Pinpoint the cell where the given text exists, returning its [x, y] midpoint coordinate. 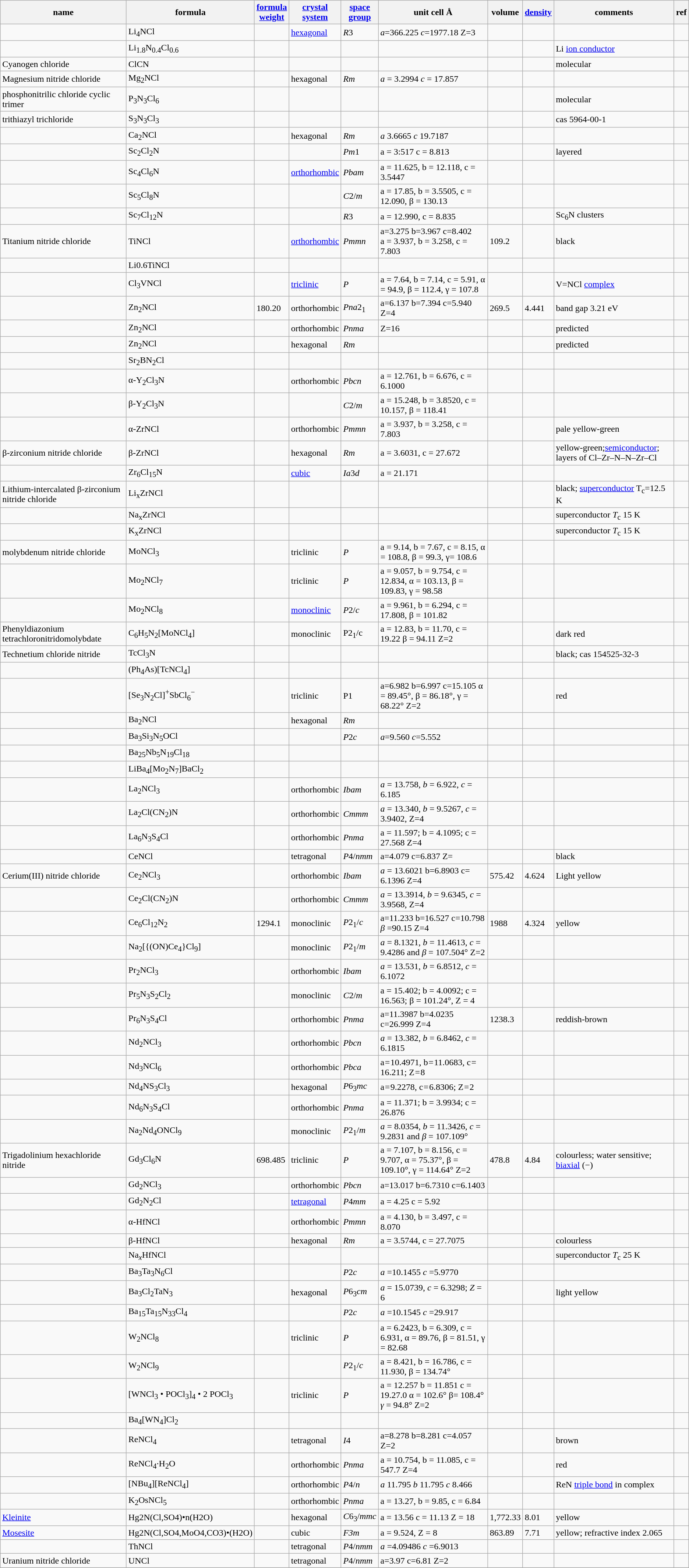
colourless; water sensitive; biaxial (−) [614, 1160]
Ba25Nb5N19Cl18 [190, 753]
black; cas 154525-32-3 [614, 654]
a = 13.340, b = 9.5267, c = 3.9402, Z=4 [433, 813]
W2NCl9 [190, 1366]
pale yellow-green [614, 429]
a = 11.371; b = 3.9934; c = 26.876 [433, 1107]
a = 8.0354, b = 11.3426, c = 9.2831 and β = 107.109° [433, 1131]
ReNCl4·H2O [190, 1465]
CeNCl [190, 857]
a =10.1455 c =5.9770 [433, 1272]
a=11.233 b=16.527 c=10.798 β =90.15 Z=4 [433, 923]
Magnesium nitride chloride [63, 79]
P4mm [360, 1201]
Pm1 [360, 152]
Li1.8N0.4Cl0.6 [190, 49]
formula [190, 13]
a = 3.2994 c = 17.857 [433, 79]
Phenyldiazonium tetrachloronitridomolybdate [63, 634]
Pr5N3S2Cl2 [190, 995]
TiNCl [190, 241]
Z=16 [433, 328]
a = 3.6031, c = 27.672 [433, 453]
α-ZrNCl [190, 429]
Ba3Si3N5OCl [190, 737]
Na2[{(ON)Ce4}Cl9] [190, 947]
P4/n [360, 1485]
a = 3.5744, c = 27.7075 [433, 1241]
La2Cl(CN2)N [190, 813]
Ba3Cl2TaN3 [190, 1293]
a = 9.057, b = 9.754, c = 12.834, α = 103.13, β = 109.83, γ = 98.58 [433, 581]
Sc7Cl12N [190, 216]
β-ZrNCl [190, 453]
Ca2NCl [190, 135]
a=9.560 c=5.552 [433, 737]
β-HfNCl [190, 1241]
Mo2NCl7 [190, 581]
Hg2N(Cl,SO4)•n(H2O) [190, 1517]
a = 13.3914, b = 9.6345, c = 3.9568, Z=4 [433, 900]
NaxZrNCl [190, 516]
a = 8.421, b = 16.786, c = 11.930, β = 134.74° [433, 1366]
a = 7.64, b = 7.14, c = 5.91, α = 94.9, β = 112.4, γ = 107.8 [433, 284]
Ce6Cl12N2 [190, 923]
dark red [614, 634]
a=11.3987 b=4.0235 c=26.999 Z=4 [433, 1019]
575.42 [505, 875]
180.20 [272, 308]
a = 15.402; b = 4.0092; c = 16.563; β = 101.24°, Z = 4 [433, 995]
Uranium nitride chloride [63, 1561]
a = 15.248, b = 3.8520, c = 10.157, β = 118.41 [433, 405]
spacegroup [360, 13]
a = 11.625, b = 12.118, c = 3.5447 [433, 172]
Ba3Ta3N6Cl [190, 1272]
Pbca [360, 1067]
trithiazyl trichloride [63, 119]
Cyanogen chloride [63, 64]
density [538, 13]
Technetium chloride nitride [63, 654]
a = 13.6021 b=6.8903 c= 6.1396 Z=4 [433, 875]
a = 10.754, b = 11.085, c = 547.7 Z=4 [433, 1465]
a = 11.597; b = 4.1095; c = 27.568 Z=4 [433, 838]
4.324 [538, 923]
Sc2Cl2N [190, 152]
Li4NCl [190, 32]
Zr6Cl15N [190, 473]
Nd4NS3Cl3 [190, 1087]
yellow-green;semiconductor; layers of Cl–Zr–N–N–Zr–Cl [614, 453]
4.624 [538, 875]
TcCl3N [190, 654]
a = 6.2423, b = 6.309, c = 6.931, α = 89.76, β = 81.51, γ = 82.68 [433, 1338]
Mg2NCl [190, 79]
Pr2NCl3 [190, 971]
a = 3:517 c = 8.813 [433, 152]
W2NCl8 [190, 1338]
1,772.33 [505, 1517]
a=6.137 b=7.394 c=5.940 Z=4 [433, 308]
phosphonitrilic chloride cyclic trimer [63, 99]
Ba4[WN4]Cl2 [190, 1420]
Ba2NCl [190, 720]
4.441 [538, 308]
KxZrNCl [190, 532]
a = 12.257 b = 11.851 c = 19.27.0 α = 102.6° β= 108.4° γ = 94.8° Z=2 [433, 1395]
name [63, 13]
Pbam [360, 172]
a = 13.758, b = 6.922, c = 6.185 [433, 790]
light yellow [614, 1293]
Gd3Cl6N [190, 1160]
Ba15Ta15N33Cl4 [190, 1313]
a = 10.4971, b = 11.0683, c = 16.211; Z = 8 [433, 1067]
a = 9.961, b = 6.294, c = 17.808, β = 101.82 [433, 610]
a=6.982 b=6.997 c=15.105 α = 89.45°, β = 86.18°, γ = 68.22° Z=2 [433, 695]
863.89 [505, 1533]
P63cm [360, 1293]
I4 [360, 1441]
1238.3 [505, 1019]
[Se3N2Cl]+SbCl6− [190, 695]
superconductor Tc 25 K [614, 1256]
a 11.795 b 11.795 c 8.466 [433, 1485]
β-zirconium nitride chloride [63, 453]
unit cell Å [433, 13]
[WNCl3 • POCl3]4 • 2 POCl3 [190, 1395]
Nd2NCl3 [190, 1043]
P63mc [360, 1087]
Na2Nd4ONCl9 [190, 1131]
a=4.079 c=6.837 Z= [433, 857]
Light yellow [614, 875]
Nd6N3S4Cl [190, 1107]
a = 9.524, Z = 8 [433, 1533]
yellow; refractive index 2.065 [614, 1533]
molybdenum nitride chloride [63, 552]
8.01 [538, 1517]
a=3.275 b=3.967 c=8.402a = 3.937, b = 3.258, c = 7.803 [433, 241]
band gap 3.21 eV [614, 308]
P1 [360, 695]
a = 12.990, c = 8.835 [433, 216]
Kleinite [63, 1517]
a = 8.1321, b = 11.4613, c = 9.4286 and β = 107.504° Z=2 [433, 947]
Sc5Cl8N [190, 196]
cas 5964-00-1 [614, 119]
comments [614, 13]
Cerium(III) nitride chloride [63, 875]
Trigadolinium hexachloride nitride [63, 1160]
α-HfNCl [190, 1222]
269.5 [505, 308]
α-Y2Cl3N [190, 381]
Ce2Cl(CN2)N [190, 900]
a =4.09486 c =6.9013 [433, 1547]
Gd2NCl3 [190, 1185]
Hg2N(Cl,SO4,MoO4,CO3)•(H2O) [190, 1533]
a=8.278 b=8.281 c=4.057 Z=2 [433, 1441]
Pna21 [360, 308]
Ce2NCl3 [190, 875]
[NBu4][ReNCl4] [190, 1485]
a 3.6665 c 19.7187 [433, 135]
β-Y2Cl3N [190, 405]
Titanium nitride chloride [63, 241]
black; superconductor Tc=12.5 K [614, 494]
P3N3Cl6 [190, 99]
ClCN [190, 64]
V=NCl complex [614, 284]
crystalsystem [315, 13]
Lithium-intercalated β-zirconium nitride chloride [63, 494]
1294.1 [272, 923]
reddish-brown [614, 1019]
brown [614, 1441]
a=3.97 c=6.81 Z=2 [433, 1561]
Sr2BN2Cl [190, 361]
a = 12.83, b = 11.70, c = 19.22 β = 94.11 Z=2 [433, 634]
C63/mmc [360, 1517]
Pr6N3S4Cl [190, 1019]
Li ion conductor [614, 49]
K2OsNCl5 [190, 1501]
Sc4Cl6N [190, 172]
a = 3.937, b = 3.258, c = 7.803 [433, 429]
ReNCl4 [190, 1441]
a = 15.0739, c = 6.3298; Z = 6 [433, 1293]
P2/c [360, 610]
Mosesite [63, 1533]
a=366.225 c=1977.18 Z=3 [433, 32]
Ia3d [360, 473]
(Ph4As)[TcNCl4] [190, 670]
S3N3Cl3 [190, 119]
4.84 [538, 1160]
ThNCl [190, 1547]
a = 13.56 c = 11.13 Z = 18 [433, 1517]
a = 13.531, b = 6.8512, c = 6.1072 [433, 971]
a = 9.2278, c = 6.8306; Z = 2 [433, 1087]
a = 7.107, b = 8.156, c = 9.707, α = 75.37°, β = 109.10°, γ = 114.64° Z=2 [433, 1160]
La6N3S4Cl [190, 838]
C6H5N2[MoNCl4] [190, 634]
Sc6N clusters [614, 216]
layered [614, 152]
LixZrNCl [190, 494]
Cl3VNCl [190, 284]
NaxHfNCl [190, 1256]
MoNCl3 [190, 552]
698.485 [272, 1160]
ReN triple bond in complex [614, 1485]
Gd2N2Cl [190, 1201]
UNCl [190, 1561]
a = 4.25 c = 5.92 [433, 1201]
a = 9.14, b = 7.67, c = 8.15, α = 108.8, β = 99.3, γ= 108.6 [433, 552]
LiBa4[Mo2N7]BaCl2 [190, 769]
a = 13.27, b = 9.85, c = 6.84 [433, 1501]
a=13.017 b=6.7310 c=6.1403 [433, 1185]
109.2 [505, 241]
colourless [614, 1241]
a = 12.761, b = 6.676, c = 6.1000 [433, 381]
a = 4.130, b = 3.497, c = 8.070 [433, 1222]
a = 13.382, b = 6.8462, c = 6.1815 [433, 1043]
F3m [360, 1533]
Mo2NCl8 [190, 610]
478.8 [505, 1160]
7.71 [538, 1533]
La2NCl3 [190, 790]
a =10.1545 c =29.917 [433, 1313]
a = 17.85, b = 3.5505, c = 12.090, β = 130.13 [433, 196]
formulaweight [272, 13]
Li0.6TiNCl [190, 265]
Nd3NCl6 [190, 1067]
1988 [505, 923]
a = 21.171 [433, 473]
ref [681, 13]
volume [505, 13]
